For the text-containing cell, return its midpoint in (X, Y) coordinate format. 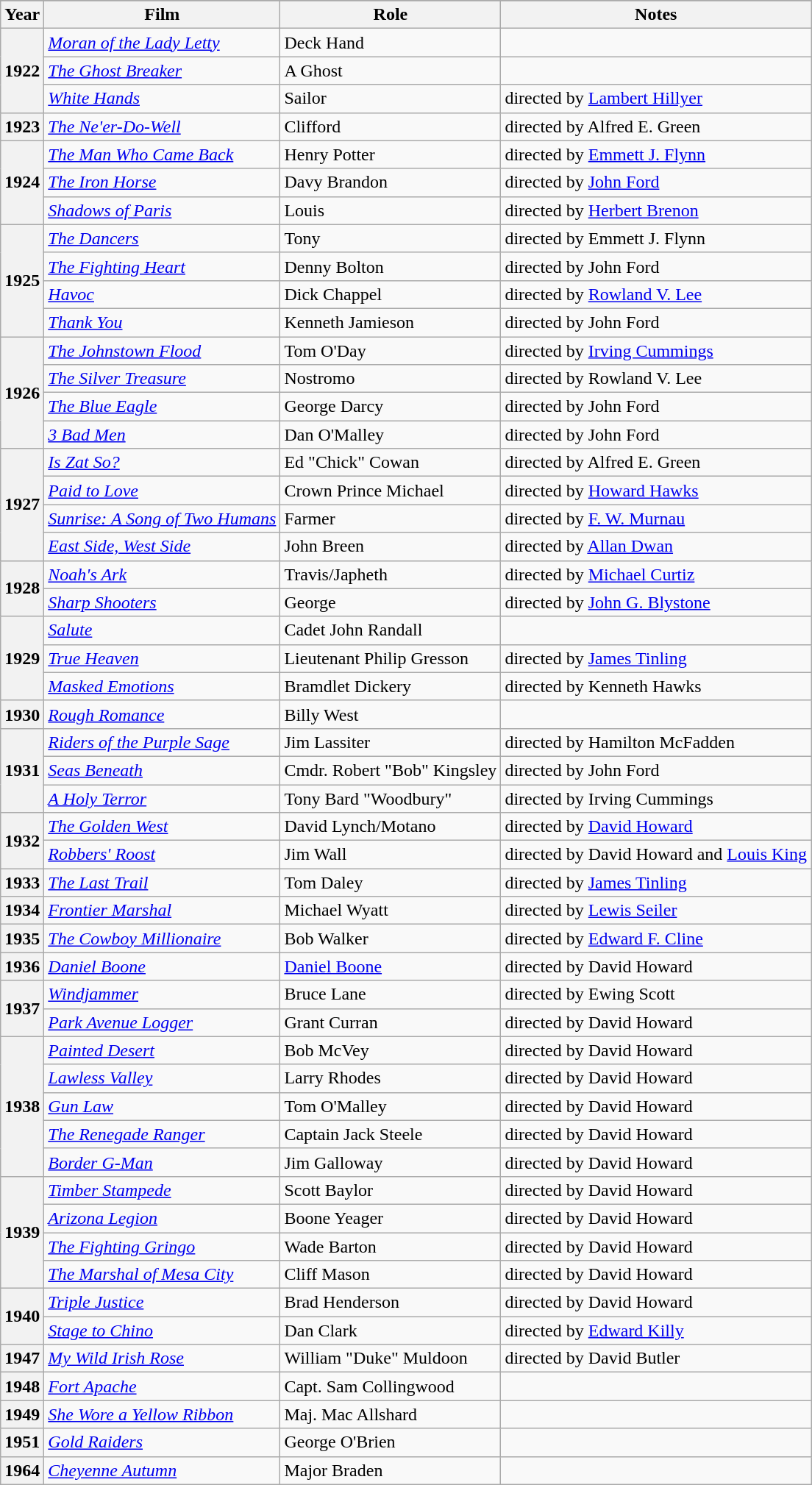
Brad Henderson (391, 1303)
directed by Allan Dwan (656, 546)
William "Duke" Muldoon (391, 1358)
Lieutenant Philip Gresson (391, 658)
Salute (162, 630)
1949 (22, 1414)
1926 (22, 393)
Capt. Sam Collingwood (391, 1386)
The Iron Horse (162, 182)
Masked Emotions (162, 686)
1939 (22, 1232)
directed by David Butler (656, 1358)
Deck Hand (391, 43)
The Golden West (162, 827)
Boone Yeager (391, 1218)
1929 (22, 658)
John Breen (391, 546)
Year (22, 15)
Jim Wall (391, 855)
3 Bad Men (162, 435)
Henry Potter (391, 154)
Role (391, 15)
Thank You (162, 322)
Windjammer (162, 994)
Timber Stampede (162, 1190)
directed by Edward F. Cline (656, 939)
East Side, West Side (162, 546)
directed by Herbert Brenon (656, 210)
directed by Kenneth Hawks (656, 686)
Rough Romance (162, 714)
Jim Galloway (391, 1162)
1933 (22, 883)
Dan O'Malley (391, 435)
The Marshal of Mesa City (162, 1275)
Crown Prince Michael (391, 491)
The Ghost Breaker (162, 71)
Border G-Man (162, 1162)
Davy Brandon (391, 182)
Dick Chappel (391, 294)
1940 (22, 1317)
Major Braden (391, 1470)
Paid to Love (162, 491)
My Wild Irish Rose (162, 1358)
1936 (22, 966)
1935 (22, 939)
Jim Lassiter (391, 742)
directed by David Howard and Louis King (656, 855)
1951 (22, 1442)
Tony (391, 238)
directed by John G. Blystone (656, 602)
1925 (22, 280)
A Ghost (391, 71)
Riders of the Purple Sage (162, 742)
Ed "Chick" Cowan (391, 463)
Larry Rhodes (391, 1078)
A Holy Terror (162, 798)
Nostromo (391, 379)
Scott Baylor (391, 1190)
1964 (22, 1470)
Arizona Legion (162, 1218)
George (391, 602)
directed by F. W. Murnau (656, 519)
Cmdr. Robert "Bob" Kingsley (391, 770)
David Lynch/Motano (391, 827)
She Wore a Yellow Ribbon (162, 1414)
Triple Justice (162, 1303)
Kenneth Jamieson (391, 322)
The Renegade Ranger (162, 1134)
Painted Desert (162, 1050)
Michael Wyatt (391, 911)
directed by Ewing Scott (656, 994)
Is Zat So? (162, 463)
George O'Brien (391, 1442)
1948 (22, 1386)
Wade Barton (391, 1247)
directed by Edward Killy (656, 1331)
Shadows of Paris (162, 210)
George Darcy (391, 407)
directed by Hamilton McFadden (656, 742)
The Cowboy Millionaire (162, 939)
Gold Raiders (162, 1442)
1934 (22, 911)
1928 (22, 588)
Louis (391, 210)
Sharp Shooters (162, 602)
White Hands (162, 99)
Noah's Ark (162, 574)
The Silver Treasure (162, 379)
Gun Law (162, 1106)
1938 (22, 1106)
The Ne'er-Do-Well (162, 127)
The Fighting Heart (162, 266)
True Heaven (162, 658)
Tom O'Malley (391, 1106)
Robbers' Roost (162, 855)
Denny Bolton (391, 266)
1947 (22, 1358)
The Blue Eagle (162, 407)
The Fighting Gringo (162, 1247)
Bob Walker (391, 939)
1927 (22, 505)
Captain Jack Steele (391, 1134)
Tom Daley (391, 883)
Film (162, 15)
Clifford (391, 127)
Frontier Marshal (162, 911)
Moran of the Lady Letty (162, 43)
Lawless Valley (162, 1078)
Park Avenue Logger (162, 1022)
Bruce Lane (391, 994)
Cadet John Randall (391, 630)
The Johnstown Flood (162, 351)
directed by Howard Hawks (656, 491)
1932 (22, 841)
Seas Beneath (162, 770)
Farmer (391, 519)
Maj. Mac Allshard (391, 1414)
The Man Who Came Back (162, 154)
Grant Curran (391, 1022)
Travis/Japheth (391, 574)
directed by Lewis Seiler (656, 911)
1924 (22, 182)
directed by Lambert Hillyer (656, 99)
1930 (22, 714)
Fort Apache (162, 1386)
Stage to Chino (162, 1331)
1931 (22, 770)
1922 (22, 71)
Cheyenne Autumn (162, 1470)
directed by Michael Curtiz (656, 574)
The Last Trail (162, 883)
Sailor (391, 99)
Tom O'Day (391, 351)
1923 (22, 127)
Billy West (391, 714)
The Dancers (162, 238)
Dan Clark (391, 1331)
Tony Bard "Woodbury" (391, 798)
Havoc (162, 294)
Sunrise: A Song of Two Humans (162, 519)
Cliff Mason (391, 1275)
Bramdlet Dickery (391, 686)
Bob McVey (391, 1050)
1937 (22, 1008)
Notes (656, 15)
